From the cell containing the given text, extract its center point as [x, y] coordinate. 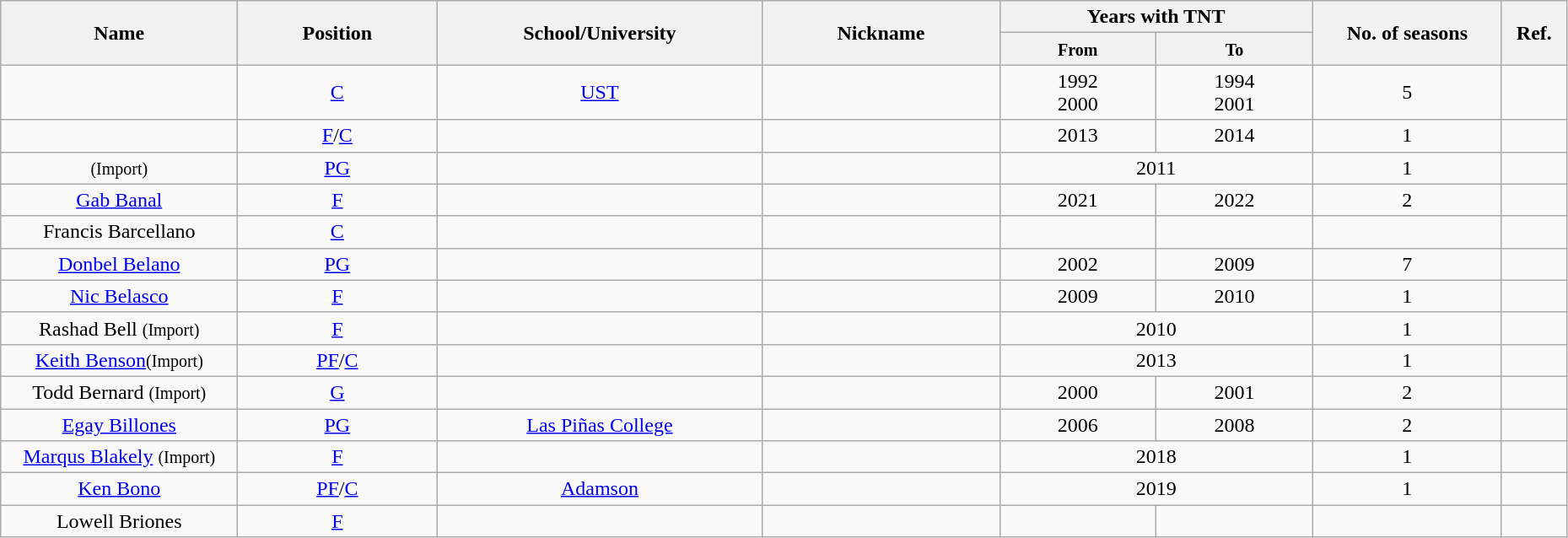
2022 [1235, 200]
Lowell Briones [120, 521]
Marqus Blakely (Import) [120, 457]
5 [1407, 93]
Rashad Bell (Import) [120, 328]
Egay Billones [120, 424]
F/C [337, 136]
Nic Belasco [120, 296]
Position [337, 33]
2000 [1078, 392]
2006 [1078, 424]
To [1235, 49]
Las Piñas College [600, 424]
Todd Bernard (Import) [120, 392]
2018 [1156, 457]
Years with TNT [1156, 17]
G [337, 392]
From [1078, 49]
Nickname [881, 33]
7 [1407, 264]
School/University [600, 33]
2011 [1156, 168]
19942001 [1235, 93]
Keith Benson(Import) [120, 360]
No. of seasons [1407, 33]
Gab Banal [120, 200]
Ref. [1533, 33]
2002 [1078, 264]
2001 [1235, 392]
UST [600, 93]
Francis Barcellano [120, 232]
2021 [1078, 200]
Name [120, 33]
2014 [1235, 136]
2019 [1156, 489]
Ken Bono [120, 489]
Adamson [600, 489]
Donbel Belano [120, 264]
2008 [1235, 424]
(Import) [120, 168]
19922000 [1078, 93]
